Locate the cell with the specified text and output its [x, y] center coordinate. 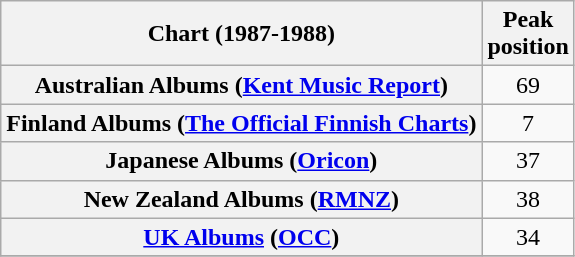
Australian Albums (Kent Music Report) [242, 85]
37 [528, 161]
69 [528, 85]
Finland Albums (The Official Finnish Charts) [242, 123]
Peakposition [528, 34]
7 [528, 123]
34 [528, 237]
New Zealand Albums (RMNZ) [242, 199]
Chart (1987-1988) [242, 34]
38 [528, 199]
UK Albums (OCC) [242, 237]
Japanese Albums (Oricon) [242, 161]
